Capture the cell that displays the provided text and extract its (x, y) central coordinate. 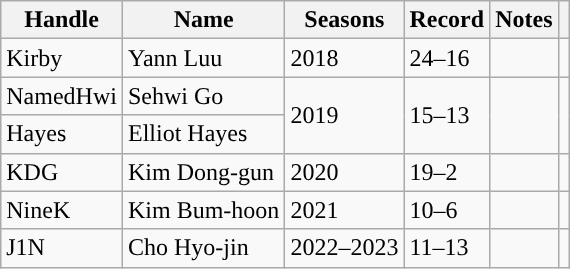
2021 (344, 210)
Notes (524, 20)
Kim Bum-hoon (203, 210)
NamedHwi (62, 96)
10–6 (447, 210)
2019 (344, 115)
Name (203, 20)
15–13 (447, 115)
2020 (344, 172)
11–13 (447, 248)
2018 (344, 58)
Seasons (344, 20)
Kim Dong-gun (203, 172)
2022–2023 (344, 248)
Handle (62, 20)
KDG (62, 172)
19–2 (447, 172)
J1N (62, 248)
Hayes (62, 134)
Record (447, 20)
Kirby (62, 58)
Elliot Hayes (203, 134)
NineK (62, 210)
Cho Hyo-jin (203, 248)
Sehwi Go (203, 96)
24–16 (447, 58)
Yann Luu (203, 58)
